Capture the cell that displays the provided text and extract its [X, Y] central coordinate. 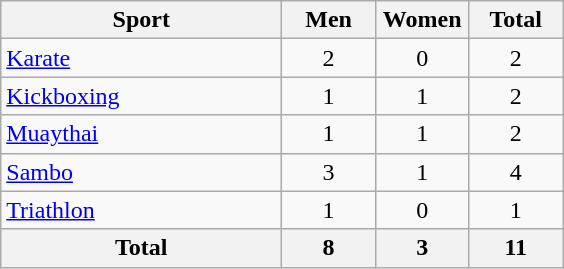
Triathlon [142, 210]
Sambo [142, 172]
Women [422, 20]
8 [329, 248]
4 [516, 172]
Kickboxing [142, 96]
11 [516, 248]
Men [329, 20]
Karate [142, 58]
Muaythai [142, 134]
Sport [142, 20]
